Identify which cell holds the provided text, then report its (X, Y) central coordinate. 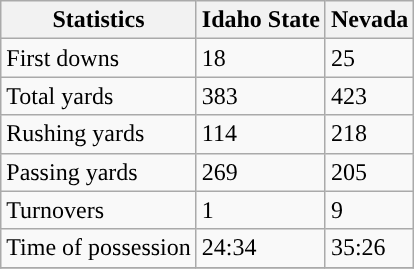
269 (260, 172)
Turnovers (99, 210)
205 (369, 172)
114 (260, 134)
423 (369, 96)
Rushing yards (99, 134)
9 (369, 210)
Total yards (99, 96)
1 (260, 210)
Statistics (99, 20)
Nevada (369, 20)
Idaho State (260, 20)
218 (369, 134)
24:34 (260, 248)
First downs (99, 58)
Time of possession (99, 248)
35:26 (369, 248)
18 (260, 58)
383 (260, 96)
25 (369, 58)
Passing yards (99, 172)
